Search for the cell housing the specified text and yield its [x, y] center coordinate. 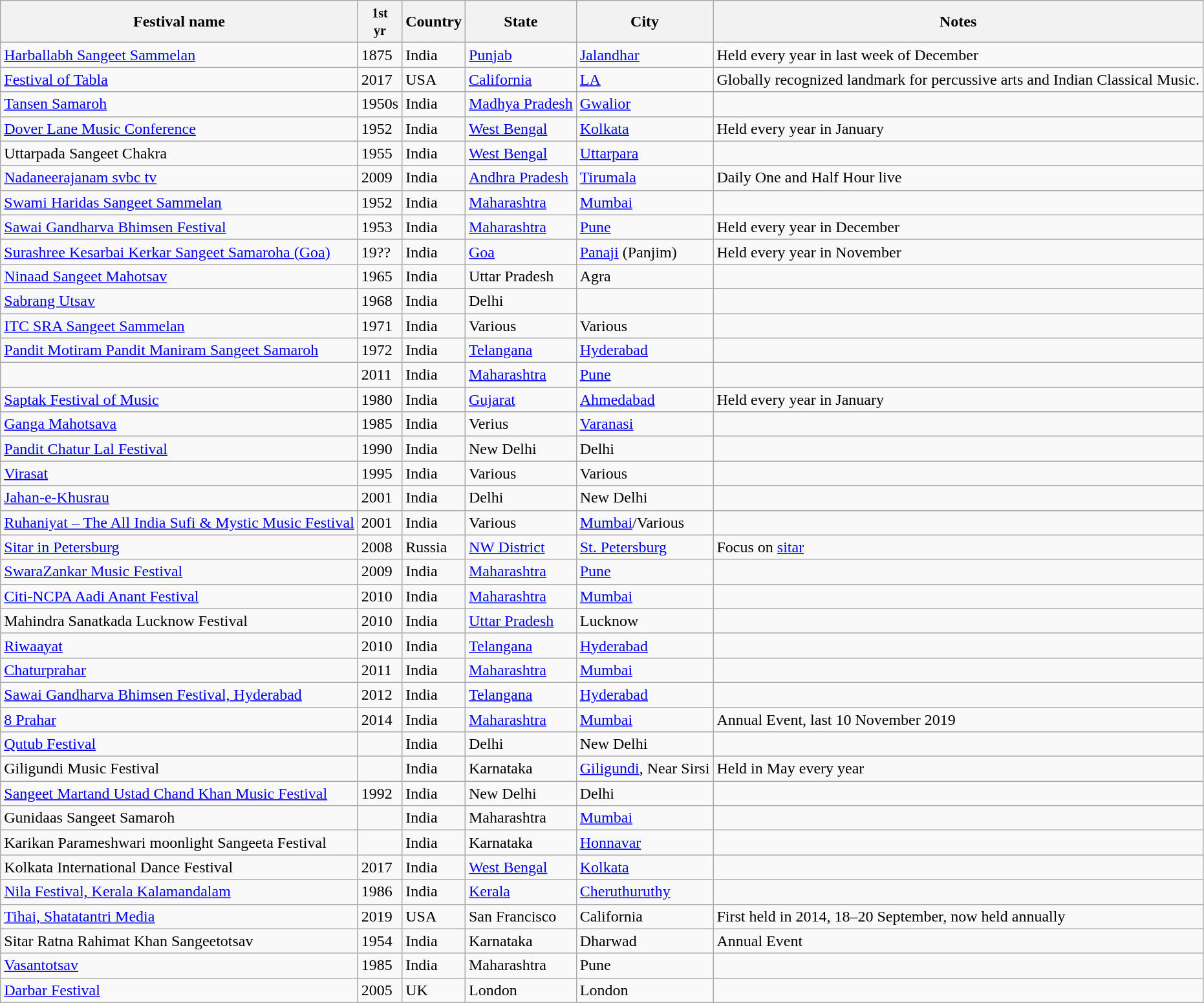
1styr [380, 22]
Focus on sitar [958, 547]
Held every year in November [958, 252]
Giligundi, Near Sirsi [645, 769]
Qutub Festival [180, 744]
Citi-NCPA Aadi Anant Festival [180, 596]
19?? [380, 252]
1953 [380, 227]
1875 [380, 55]
Annual Event, last 10 November 2019 [958, 720]
City [645, 22]
1992 [380, 793]
1954 [380, 941]
Uttarpara [645, 153]
Verius [521, 424]
2012 [380, 695]
Dover Lane Music Conference [180, 129]
Tirumala [645, 178]
Ganga Mahotsava [180, 424]
Ahmedabad [645, 400]
Nadaneerajanam svbc tv [180, 178]
Varanasi [645, 424]
1955 [380, 153]
Uttarpada Sangeet Chakra [180, 153]
SwaraZankar Music Festival [180, 572]
Vasantotsav [180, 965]
Goa [521, 252]
Globally recognized landmark for percussive arts and Indian Classical Music. [958, 80]
Lucknow [645, 621]
Annual Event [958, 941]
Notes [958, 22]
1980 [380, 400]
Swami Haridas Sangeet Sammelan [180, 202]
Festival of Tabla [180, 80]
Country [434, 22]
1950s [380, 104]
ITC SRA Sangeet Sammelan [180, 325]
Held every year in last week of December [958, 55]
Surashree Kesarbai Kerkar Sangeet Samaroha (Goa) [180, 252]
Mumbai/Various [645, 523]
Held in May every year [958, 769]
Pandit Chatur Lal Festival [180, 449]
Chaturprahar [180, 670]
Gunidaas Sangeet Samaroh [180, 818]
LA [645, 80]
Jalandhar [645, 55]
Tihai, Shatatantri Media [180, 916]
Russia [434, 547]
Karikan Parameshwari moonlight Sangeeta Festival [180, 843]
Madhya Pradesh [521, 104]
San Francisco [521, 916]
Sitar in Petersburg [180, 547]
State [521, 22]
NW District [521, 547]
Daily One and Half Hour live [958, 178]
Sawai Gandharva Bhimsen Festival, Hyderabad [180, 695]
Gujarat [521, 400]
Honnavar [645, 843]
1965 [380, 276]
Riwaayat [180, 645]
8 Prahar [180, 720]
Tansen Samaroh [180, 104]
Held every year in December [958, 227]
Sabrang Utsav [180, 301]
1968 [380, 301]
Jahan-e-Khusrau [180, 498]
Sawai Gandharva Bhimsen Festival [180, 227]
First held in 2014, 18–20 September, now held annually [958, 916]
Cheruthuruthy [645, 892]
1971 [380, 325]
Gwalior [645, 104]
1990 [380, 449]
Virasat [180, 473]
1995 [380, 473]
Harballabh Sangeet Sammelan [180, 55]
Pandit Motiram Pandit Maniram Sangeet Samaroh [180, 351]
Festival name [180, 22]
Nila Festival, Kerala Kalamandalam [180, 892]
UK [434, 990]
Sangeet Martand Ustad Chand Khan Music Festival [180, 793]
1972 [380, 351]
Ninaad Sangeet Mahotsav [180, 276]
1986 [380, 892]
Andhra Pradesh [521, 178]
Saptak Festival of Music [180, 400]
Panaji (Panjim) [645, 252]
Mahindra Sanatkada Lucknow Festival [180, 621]
St. Petersburg [645, 547]
2019 [380, 916]
2014 [380, 720]
Kerala [521, 892]
2008 [380, 547]
2005 [380, 990]
Sitar Ratna Rahimat Khan Sangeetotsav [180, 941]
Ruhaniyat – The All India Sufi & Mystic Music Festival [180, 523]
Punjab [521, 55]
Agra [645, 276]
Darbar Festival [180, 990]
Giligundi Music Festival [180, 769]
Kolkata International Dance Festival [180, 867]
Dharwad [645, 941]
